For the text-containing cell, return its midpoint in (x, y) coordinate format. 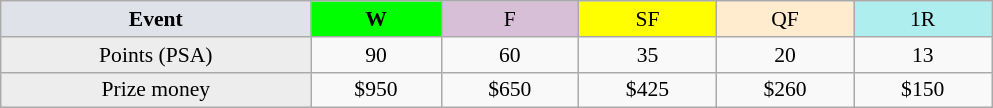
35 (648, 55)
Prize money (156, 90)
W (376, 19)
$150 (923, 90)
20 (785, 55)
Event (156, 19)
Points (PSA) (156, 55)
90 (376, 55)
1R (923, 19)
SF (648, 19)
$650 (510, 90)
13 (923, 55)
60 (510, 55)
$425 (648, 90)
F (510, 19)
$260 (785, 90)
QF (785, 19)
$950 (376, 90)
